Provide the (X, Y) coordinate of the cell's center where the given text is located.  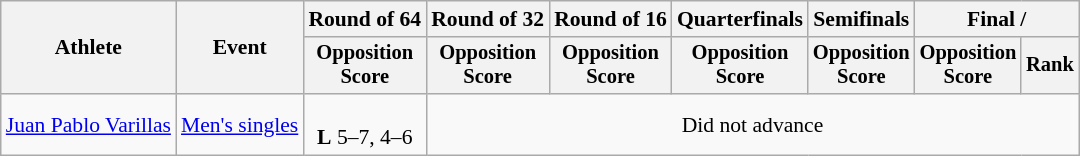
Round of 16 (610, 19)
Event (240, 48)
Quarterfinals (740, 19)
Semifinals (862, 19)
Did not advance (752, 124)
Round of 64 (364, 19)
Final / (997, 19)
L 5–7, 4–6 (364, 124)
Rank (1050, 66)
Round of 32 (488, 19)
Men's singles (240, 124)
Juan Pablo Varillas (88, 124)
Athlete (88, 48)
